Capture the cell that displays the provided text and extract its [X, Y] central coordinate. 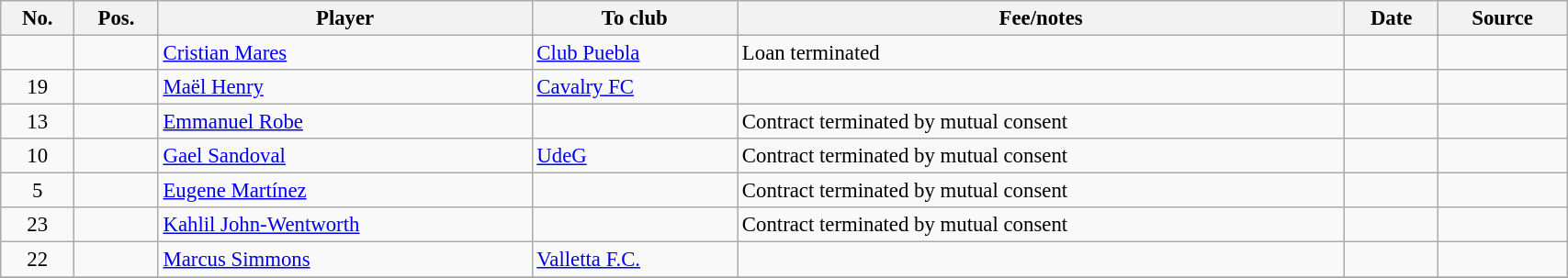
Loan terminated [1042, 53]
22 [38, 260]
13 [38, 122]
Fee/notes [1042, 18]
23 [38, 225]
Pos. [116, 18]
5 [38, 191]
Player [345, 18]
Date [1392, 18]
Club Puebla [634, 53]
Cristian Mares [345, 53]
Cavalry FC [634, 87]
No. [38, 18]
10 [38, 156]
Kahlil John-Wentworth [345, 225]
Valletta F.C. [634, 260]
Source [1503, 18]
Marcus Simmons [345, 260]
Eugene Martínez [345, 191]
Emmanuel Robe [345, 122]
19 [38, 87]
Maël Henry [345, 87]
Gael Sandoval [345, 156]
To club [634, 18]
UdeG [634, 156]
